Return the [X, Y] coordinate for the center point of the cell that contains the specified text.  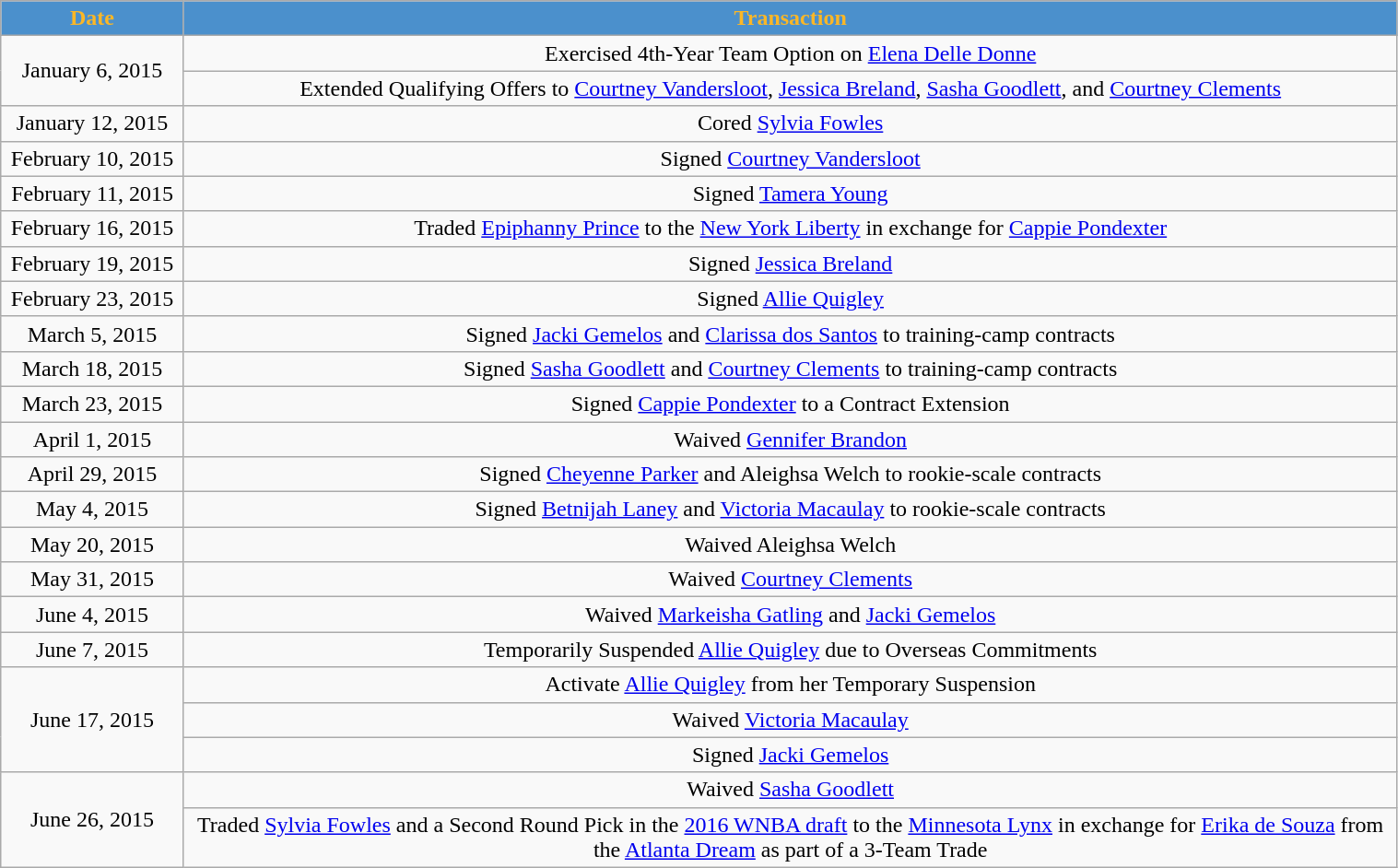
April 1, 2015 [92, 440]
Date [92, 18]
Signed Cappie Pondexter to a Contract Extension [791, 404]
Signed Cheyenne Parker and Aleighsa Welch to rookie-scale contracts [791, 475]
June 17, 2015 [92, 720]
Signed Jacki Gemelos [791, 755]
February 10, 2015 [92, 158]
June 7, 2015 [92, 650]
Exercised 4th-Year Team Option on Elena Delle Donne [791, 53]
Waived Victoria Macaulay [791, 720]
Waived Courtney Clements [791, 580]
Waived Aleighsa Welch [791, 545]
May 4, 2015 [92, 510]
January 6, 2015 [92, 71]
May 31, 2015 [92, 580]
March 5, 2015 [92, 334]
Signed Jessica Breland [791, 264]
Signed Sasha Goodlett and Courtney Clements to training-camp contracts [791, 369]
February 11, 2015 [92, 194]
January 12, 2015 [92, 123]
March 18, 2015 [92, 369]
April 29, 2015 [92, 475]
March 23, 2015 [92, 404]
Transaction [791, 18]
February 23, 2015 [92, 299]
Signed Betnijah Laney and Victoria Macaulay to rookie-scale contracts [791, 510]
Waived Sasha Goodlett [791, 790]
Waived Gennifer Brandon [791, 440]
Extended Qualifying Offers to Courtney Vandersloot, Jessica Breland, Sasha Goodlett, and Courtney Clements [791, 88]
June 4, 2015 [92, 615]
Cored Sylvia Fowles [791, 123]
February 19, 2015 [92, 264]
Signed Jacki Gemelos and Clarissa dos Santos to training-camp contracts [791, 334]
Temporarily Suspended Allie Quigley due to Overseas Commitments [791, 650]
February 16, 2015 [92, 229]
May 20, 2015 [92, 545]
Activate Allie Quigley from her Temporary Suspension [791, 685]
Signed Tamera Young [791, 194]
Signed Allie Quigley [791, 299]
Signed Courtney Vandersloot [791, 158]
June 26, 2015 [92, 820]
Traded Epiphanny Prince to the New York Liberty in exchange for Cappie Pondexter [791, 229]
Waived Markeisha Gatling and Jacki Gemelos [791, 615]
